For the text-containing cell, return its midpoint in (x, y) coordinate format. 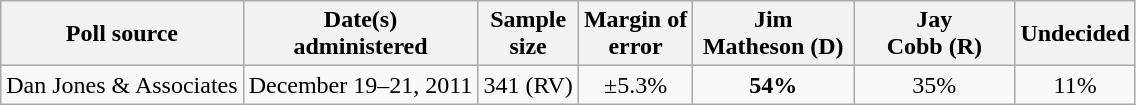
Margin of error (635, 34)
JimMatheson (D) (774, 34)
±5.3% (635, 85)
Samplesize (528, 34)
Dan Jones & Associates (122, 85)
54% (774, 85)
Date(s)administered (360, 34)
11% (1075, 85)
Undecided (1075, 34)
35% (934, 85)
341 (RV) (528, 85)
JayCobb (R) (934, 34)
Poll source (122, 34)
December 19–21, 2011 (360, 85)
